From the cell containing the given text, extract its center point as (x, y) coordinate. 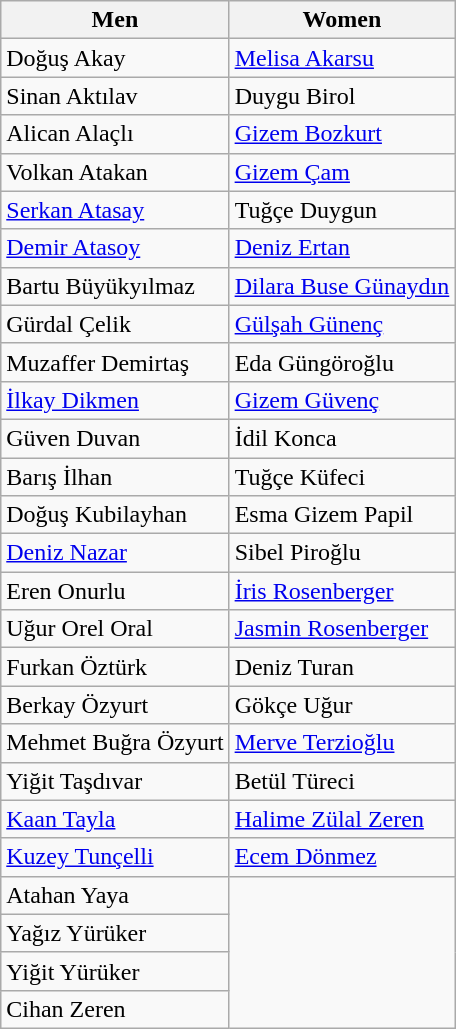
Merve Terzioğlu (342, 743)
Doğuş Akay (115, 58)
Yağız Yürüker (115, 933)
Kuzey Tunçelli (115, 857)
Gülşah Günenç (342, 324)
Bartu Büyükyılmaz (115, 286)
Demir Atasoy (115, 248)
Yiğit Yürüker (115, 971)
İris Rosenberger (342, 591)
Kaan Tayla (115, 819)
Dilara Buse Günaydın (342, 286)
Eren Onurlu (115, 591)
Yiğit Taşdıvar (115, 781)
Gökçe Uğur (342, 705)
Sinan Aktılav (115, 96)
Halime Zülal Zeren (342, 819)
İdil Konca (342, 438)
Gizem Güvenç (342, 400)
İlkay Dikmen (115, 400)
Betül Türeci (342, 781)
Esma Gizem Papil (342, 515)
Cihan Zeren (115, 1009)
Deniz Ertan (342, 248)
Eda Güngöroğlu (342, 362)
Doğuş Kubilayhan (115, 515)
Furkan Öztürk (115, 667)
Mehmet Buğra Özyurt (115, 743)
Serkan Atasay (115, 210)
Güven Duvan (115, 438)
Ecem Dönmez (342, 857)
Tuğçe Duygun (342, 210)
Melisa Akarsu (342, 58)
Jasmin Rosenberger (342, 629)
Men (115, 20)
Women (342, 20)
Atahan Yaya (115, 895)
Alican Alaçlı (115, 134)
Sibel Piroğlu (342, 553)
Volkan Atakan (115, 172)
Berkay Özyurt (115, 705)
Barış İlhan (115, 477)
Gizem Bozkurt (342, 134)
Tuğçe Küfeci (342, 477)
Gürdal Çelik (115, 324)
Gizem Çam (342, 172)
Deniz Nazar (115, 553)
Uğur Orel Oral (115, 629)
Duygu Birol (342, 96)
Muzaffer Demirtaş (115, 362)
Deniz Turan (342, 667)
